Search for the cell housing the specified text and yield its [X, Y] center coordinate. 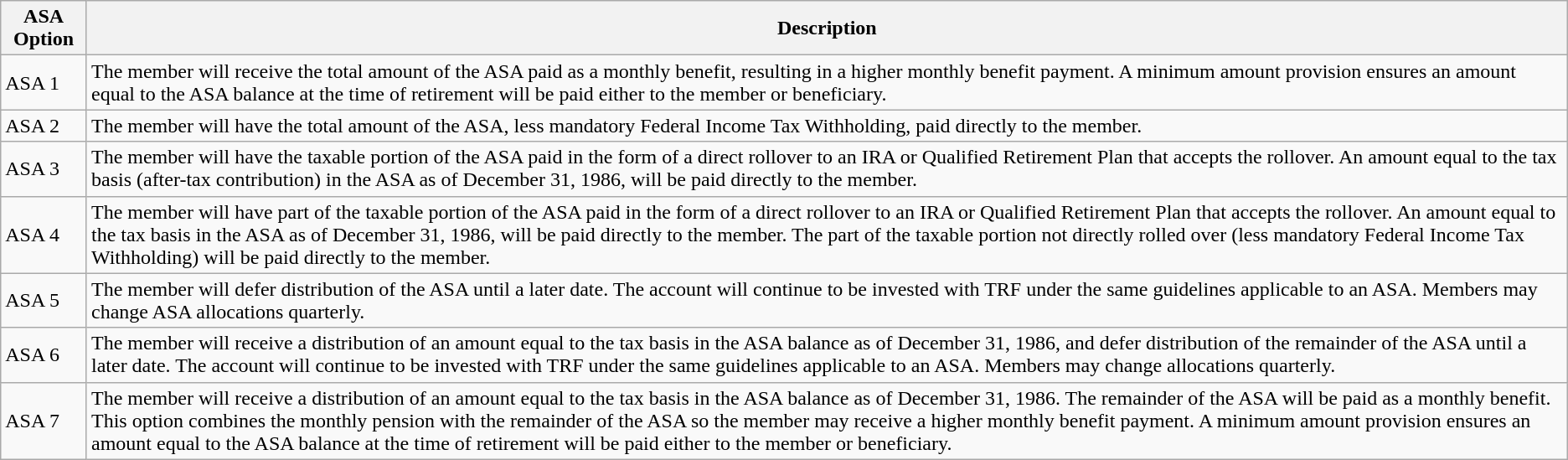
ASA 7 [44, 421]
ASA 6 [44, 355]
Description [827, 28]
ASA 4 [44, 235]
ASA 3 [44, 169]
ASA 5 [44, 300]
The member will have the total amount of the ASA, less mandatory Federal Income Tax Withholding, paid directly to the member. [827, 126]
ASA 2 [44, 126]
ASA 1 [44, 82]
ASA Option [44, 28]
